Return the [X, Y] coordinate for the center point of the cell that contains the specified text.  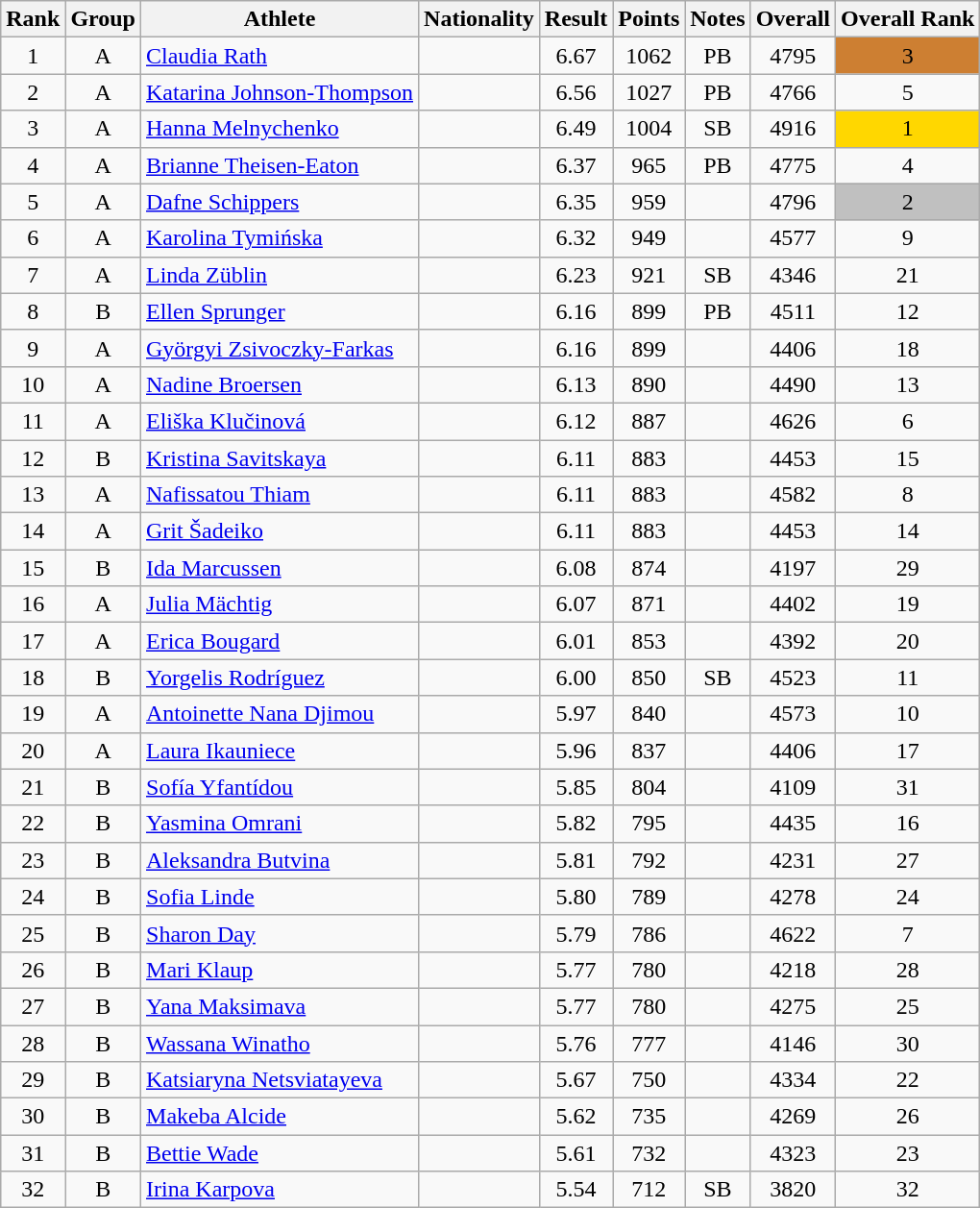
6.67 [576, 56]
1027 [649, 92]
Makeba Alcide [281, 1117]
4392 [793, 641]
887 [649, 421]
4511 [793, 311]
921 [649, 275]
5.76 [576, 1043]
6.49 [576, 129]
735 [649, 1117]
4795 [793, 56]
Erica Bougard [281, 641]
5.79 [576, 933]
Claudia Rath [281, 56]
4775 [793, 165]
Overall [793, 19]
4334 [793, 1080]
4490 [793, 384]
5.80 [576, 897]
Karolina Tymińska [281, 238]
853 [649, 641]
4346 [793, 275]
4275 [793, 1006]
5.97 [576, 714]
4577 [793, 238]
Irina Karpova [281, 1190]
Points [649, 19]
792 [649, 860]
Katsiaryna Netsviatayeva [281, 1080]
5.96 [576, 751]
4109 [793, 787]
6.23 [576, 275]
6.35 [576, 202]
786 [649, 933]
6.32 [576, 238]
5.82 [576, 824]
959 [649, 202]
6.00 [576, 678]
Yana Maksimava [281, 1006]
6.37 [576, 165]
6.13 [576, 384]
4766 [793, 92]
840 [649, 714]
Brianne Theisen-Eaton [281, 165]
4323 [793, 1153]
6.56 [576, 92]
Katarina Johnson-Thompson [281, 92]
Notes [718, 19]
Aleksandra Butvina [281, 860]
871 [649, 604]
712 [649, 1190]
1004 [649, 129]
5.62 [576, 1117]
949 [649, 238]
Group [104, 19]
4269 [793, 1117]
Yasmina Omrani [281, 824]
850 [649, 678]
Mari Klaup [281, 970]
4626 [793, 421]
Sofia Linde [281, 897]
Antoinette Nana Djimou [281, 714]
4278 [793, 897]
3820 [793, 1190]
4146 [793, 1043]
Dafne Schippers [281, 202]
789 [649, 897]
4796 [793, 202]
4622 [793, 933]
6.07 [576, 604]
4916 [793, 129]
4402 [793, 604]
965 [649, 165]
Nationality [479, 19]
Ida Marcussen [281, 568]
Hanna Melnychenko [281, 129]
890 [649, 384]
Ellen Sprunger [281, 311]
1062 [649, 56]
4523 [793, 678]
5.81 [576, 860]
Eliška Klučinová [281, 421]
Julia Mächtig [281, 604]
5.67 [576, 1080]
6.12 [576, 421]
750 [649, 1080]
874 [649, 568]
837 [649, 751]
Athlete [281, 19]
4573 [793, 714]
Rank [33, 19]
Result [576, 19]
4231 [793, 860]
4197 [793, 568]
4582 [793, 495]
Kristina Savitskaya [281, 458]
Nadine Broersen [281, 384]
4435 [793, 824]
5.85 [576, 787]
Grit Šadeiko [281, 531]
777 [649, 1043]
795 [649, 824]
Linda Züblin [281, 275]
5.61 [576, 1153]
Nafissatou Thiam [281, 495]
Sharon Day [281, 933]
732 [649, 1153]
Sofía Yfantídou [281, 787]
Laura Ikauniece [281, 751]
804 [649, 787]
Wassana Winatho [281, 1043]
Bettie Wade [281, 1153]
5.54 [576, 1190]
Györgyi Zsivoczky-Farkas [281, 348]
Overall Rank [908, 19]
6.01 [576, 641]
4218 [793, 970]
Yorgelis Rodríguez [281, 678]
6.08 [576, 568]
